Capture the cell that displays the provided text and extract its [X, Y] central coordinate. 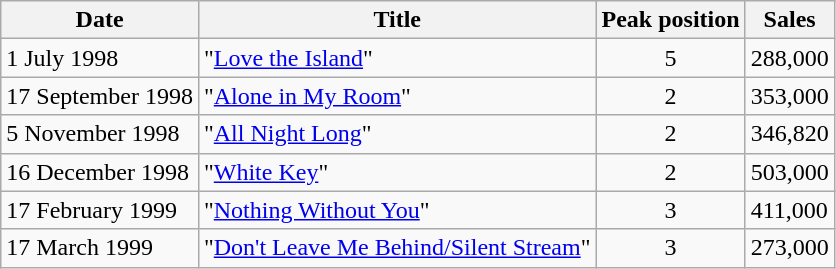
288,000 [790, 58]
1 July 1998 [100, 58]
Peak position [670, 20]
273,000 [790, 248]
Title [397, 20]
"Love the Island" [397, 58]
17 September 1998 [100, 96]
"Alone in My Room" [397, 96]
5 [670, 58]
5 November 1998 [100, 134]
353,000 [790, 96]
17 February 1999 [100, 210]
16 December 1998 [100, 172]
Sales [790, 20]
Date [100, 20]
"White Key" [397, 172]
"Nothing Without You" [397, 210]
"Don't Leave Me Behind/Silent Stream" [397, 248]
503,000 [790, 172]
17 March 1999 [100, 248]
"All Night Long" [397, 134]
346,820 [790, 134]
411,000 [790, 210]
